Identify which cell holds the provided text, then report its [x, y] central coordinate. 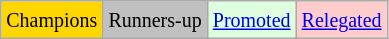
Runners-up [155, 20]
Relegated [342, 20]
Champions [52, 20]
Promoted [252, 20]
